Detect which cell encompasses the target text, then output its [x, y] center coordinate. 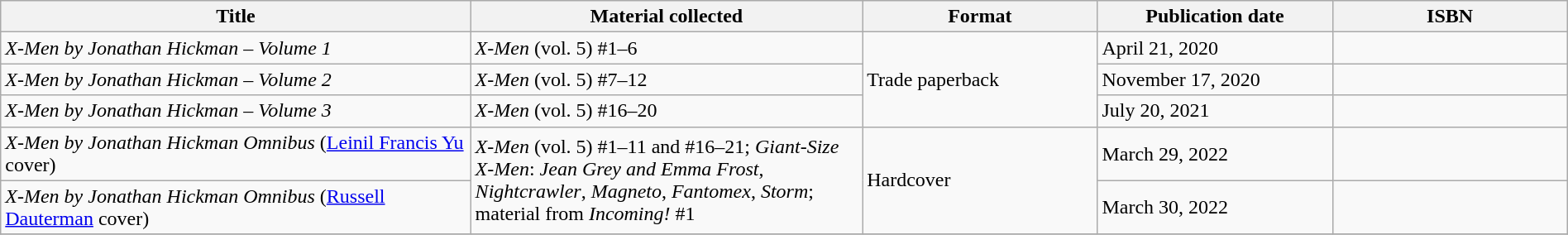
Material collected [667, 17]
X-Men (vol. 5) #7–12 [667, 79]
Publication date [1215, 17]
X-Men (vol. 5) #16–20 [667, 111]
November 17, 2020 [1215, 79]
March 30, 2022 [1215, 207]
X-Men (vol. 5) #1–11 and #16–21; Giant-Size X-Men: Jean Grey and Emma Frost, Nightcrawler, Magneto, Fantomex, Storm; material from Incoming! #1 [667, 180]
ISBN [1450, 17]
Format [980, 17]
Trade paperback [980, 79]
X-Men by Jonathan Hickman Omnibus (Leinil Francis Yu cover) [236, 154]
X-Men (vol. 5) #1–6 [667, 48]
X-Men by Jonathan Hickman – Volume 3 [236, 111]
X-Men by Jonathan Hickman – Volume 1 [236, 48]
April 21, 2020 [1215, 48]
X-Men by Jonathan Hickman Omnibus (Russell Dauterman cover) [236, 207]
X-Men by Jonathan Hickman – Volume 2 [236, 79]
July 20, 2021 [1215, 111]
March 29, 2022 [1215, 154]
Title [236, 17]
Hardcover [980, 180]
